Pinpoint the cell where the given text exists, returning its (X, Y) midpoint coordinate. 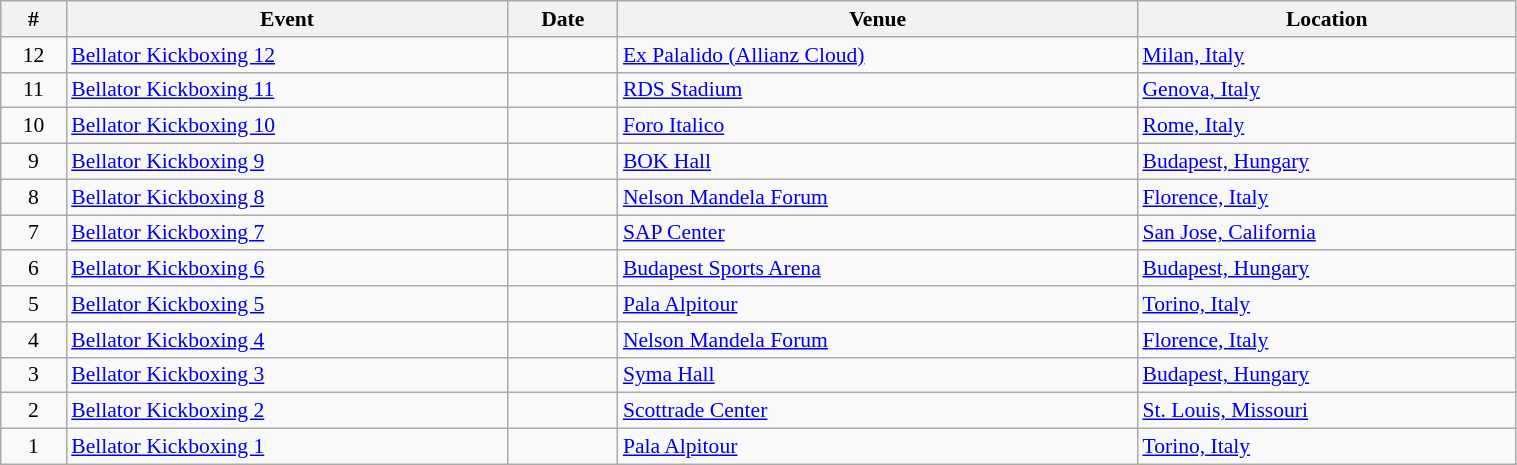
Bellator Kickboxing 9 (287, 162)
Bellator Kickboxing 1 (287, 447)
Rome, Italy (1326, 126)
SAP Center (878, 233)
8 (34, 197)
Bellator Kickboxing 7 (287, 233)
Bellator Kickboxing 12 (287, 55)
Location (1326, 19)
12 (34, 55)
Venue (878, 19)
RDS Stadium (878, 90)
1 (34, 447)
Scottrade Center (878, 411)
3 (34, 375)
10 (34, 126)
Budapest Sports Arena (878, 269)
5 (34, 304)
Milan, Italy (1326, 55)
Foro Italico (878, 126)
7 (34, 233)
4 (34, 340)
BOK Hall (878, 162)
Bellator Kickboxing 11 (287, 90)
Bellator Kickboxing 6 (287, 269)
Bellator Kickboxing 8 (287, 197)
Date (563, 19)
Genova, Italy (1326, 90)
Bellator Kickboxing 10 (287, 126)
Bellator Kickboxing 3 (287, 375)
6 (34, 269)
St. Louis, Missouri (1326, 411)
Syma Hall (878, 375)
11 (34, 90)
Bellator Kickboxing 4 (287, 340)
# (34, 19)
Bellator Kickboxing 5 (287, 304)
Ex Palalido (Allianz Cloud) (878, 55)
9 (34, 162)
Event (287, 19)
San Jose, California (1326, 233)
Bellator Kickboxing 2 (287, 411)
2 (34, 411)
